Pinpoint the cell where the given text exists, returning its (x, y) midpoint coordinate. 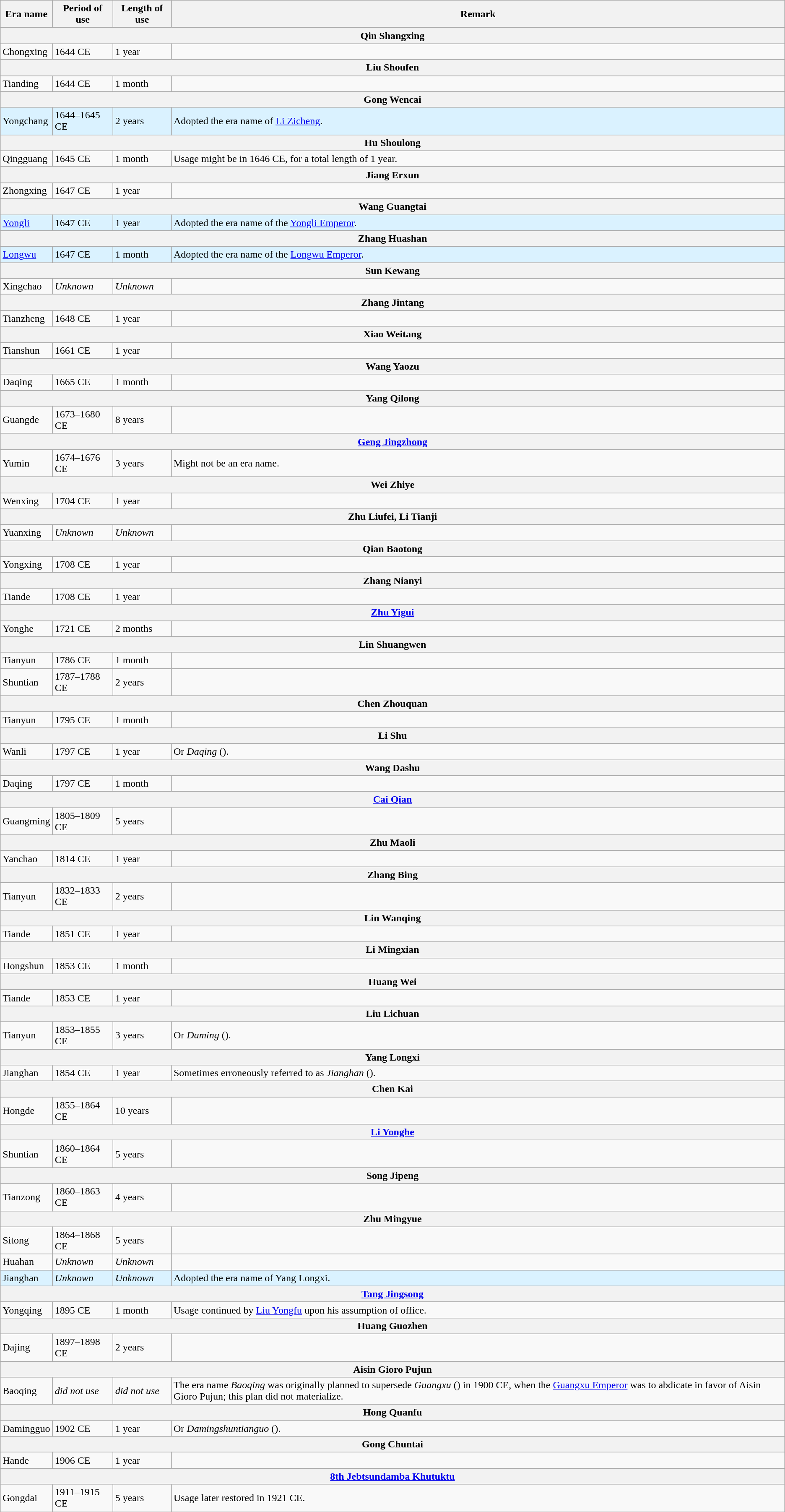
Aisin Gioro Pujun (392, 1369)
Huang Guozhen (392, 1326)
Zhang Bing (392, 875)
Gong Wencai (392, 99)
8th Jebtsundamba Khutuktu (392, 1476)
Wei Zhiye (392, 485)
Qian Baotong (392, 549)
Liu Shoufen (392, 68)
Hongshun (26, 966)
Yonghe (26, 628)
Yanchao (26, 859)
Zhu Liufei, Li Tianji (392, 517)
1832–1833 CE (83, 896)
Yongli (26, 223)
1795 CE (83, 720)
Adopted the era name of the Yongli Emperor. (478, 223)
Yang Longxi (392, 1057)
Tianzong (26, 1197)
Baoqing (26, 1391)
Remark (478, 14)
1704 CE (83, 501)
Sun Kewang (392, 271)
2 months (142, 628)
Zhongxing (26, 190)
Tang Jingsong (392, 1294)
1864–1868 CE (83, 1240)
Sometimes erroneously referred to as Jianghan (). (478, 1073)
Zhang Huashan (392, 239)
Or Damingshuntianguo (). (478, 1429)
1911–1915 CE (83, 1498)
1851 CE (83, 934)
Adopted the era name of Li Zicheng. (478, 121)
1661 CE (83, 350)
Wenxing (26, 501)
1895 CE (83, 1310)
Wanli (26, 751)
Yongqing (26, 1310)
Xiao Weitang (392, 334)
Hongde (26, 1111)
Li Mingxian (392, 950)
Li Shu (392, 735)
Xingchao (26, 287)
Zhang Nianyi (392, 581)
Wang Yaozu (392, 366)
Song Jipeng (392, 1176)
Adopted the era name of the Longwu Emperor. (478, 255)
Sitong (26, 1240)
Yang Qilong (392, 398)
1787–1788 CE (83, 682)
Yumin (26, 463)
Geng Jingzhong (392, 441)
Zhu Maoli (392, 843)
Usage later restored in 1921 CE. (478, 1498)
1674–1676 CE (83, 463)
1721 CE (83, 628)
Chen Kai (392, 1089)
Era name (26, 14)
Chongxing (26, 52)
Yongxing (26, 565)
Lin Wanqing (392, 918)
Damingguo (26, 1429)
Tianding (26, 83)
1645 CE (83, 159)
1860–1864 CE (83, 1154)
Guangming (26, 821)
1805–1809 CE (83, 821)
Tianshun (26, 350)
Qin Shangxing (392, 36)
Adopted the era name of Yang Longxi. (478, 1278)
Zhang Jintang (392, 302)
Cai Qian (392, 800)
Hande (26, 1460)
1855–1864 CE (83, 1111)
Yuanxing (26, 533)
Usage continued by Liu Yongfu upon his assumption of office. (478, 1310)
Zhu Yigui (392, 613)
Guangde (26, 420)
Dajing (26, 1348)
1897–1898 CE (83, 1348)
Usage might be in 1646 CE, for a total length of 1 year. (478, 159)
Period of use (83, 14)
Wang Guangtai (392, 206)
1906 CE (83, 1460)
Zhu Mingyue (392, 1219)
Or Daming (). (478, 1035)
10 years (142, 1111)
Liu Lichuan (392, 1014)
Qingguang (26, 159)
4 years (142, 1197)
Hu Shoulong (392, 143)
1644–1645 CE (83, 121)
Or Daqing (). (478, 751)
1860–1863 CE (83, 1197)
1814 CE (83, 859)
8 years (142, 420)
Longwu (26, 255)
Gongdai (26, 1498)
Yongchang (26, 121)
1902 CE (83, 1429)
1786 CE (83, 660)
1648 CE (83, 318)
Hong Quanfu (392, 1413)
Jiang Erxun (392, 175)
Wang Dashu (392, 767)
1665 CE (83, 382)
Huahan (26, 1262)
1853–1855 CE (83, 1035)
Length of use (142, 14)
Might not be an era name. (478, 463)
Lin Shuangwen (392, 644)
Li Yonghe (392, 1132)
1673–1680 CE (83, 420)
Chen Zhouquan (392, 704)
Gong Chuntai (392, 1444)
Tianzheng (26, 318)
Huang Wei (392, 982)
1854 CE (83, 1073)
